For the text-containing cell, return its midpoint in [x, y] coordinate format. 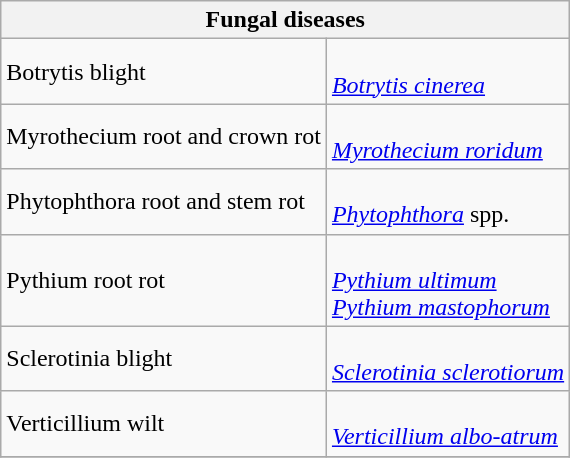
Pythium ultimum Pythium mastophorum [448, 280]
Myrothecium roridum [448, 136]
Sclerotinia sclerotiorum [448, 358]
Pythium root rot [164, 280]
Verticillium albo-atrum [448, 424]
Fungal diseases [286, 20]
Phytophthora spp. [448, 202]
Myrothecium root and crown rot [164, 136]
Phytophthora root and stem rot [164, 202]
Verticillium wilt [164, 424]
Botrytis blight [164, 72]
Botrytis cinerea [448, 72]
Sclerotinia blight [164, 358]
